Detect which cell encompasses the target text, then output its (x, y) center coordinate. 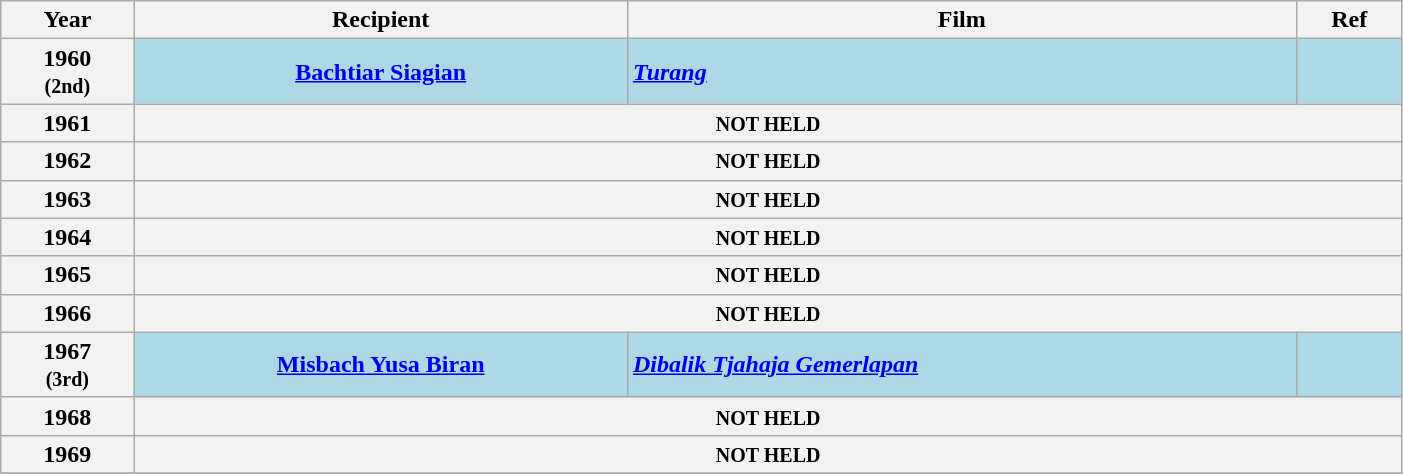
1961 (68, 123)
Misbach Yusa Biran (380, 364)
1969 (68, 454)
1968 (68, 416)
Ref (1349, 20)
Recipient (380, 20)
Bachtiar Siagian (380, 72)
1963 (68, 199)
Film (962, 20)
1966 (68, 313)
1964 (68, 237)
1960(2nd) (68, 72)
1962 (68, 161)
1967(3rd) (68, 364)
Turang (962, 72)
Year (68, 20)
1965 (68, 275)
Dibalik Tjahaja Gemerlapan (962, 364)
